Pinpoint the cell where the given text exists, returning its [X, Y] midpoint coordinate. 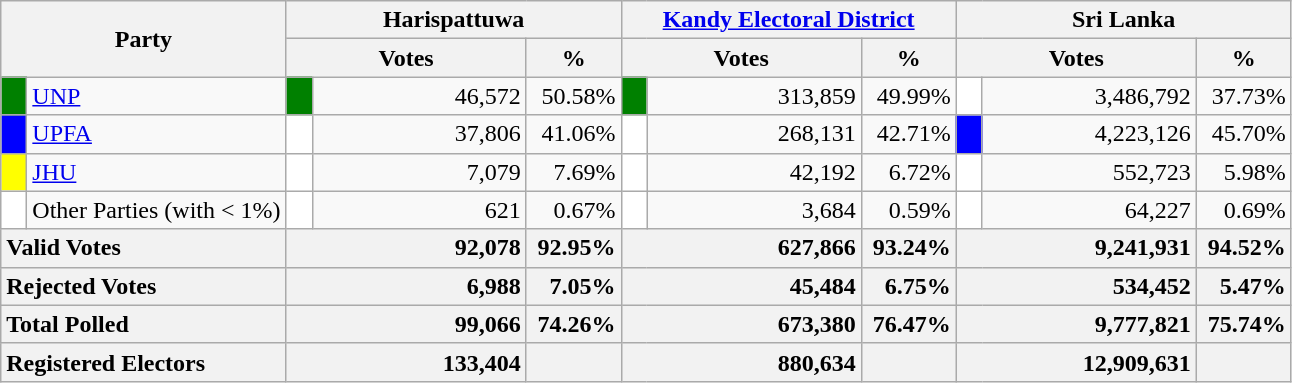
0.67% [574, 210]
76.47% [908, 324]
99,066 [406, 324]
7.69% [574, 172]
12,909,631 [1076, 362]
42,192 [754, 172]
92,078 [406, 248]
6.75% [908, 286]
Kandy Electoral District [788, 20]
673,380 [741, 324]
50.58% [574, 96]
Harispattuwa [454, 20]
93.24% [908, 248]
45.70% [1244, 134]
621 [419, 210]
Other Parties (with < 1%) [156, 210]
627,866 [741, 248]
880,634 [741, 362]
Sri Lanka [1124, 20]
37.73% [1244, 96]
Registered Electors [144, 362]
313,859 [754, 96]
534,452 [1076, 286]
45,484 [741, 286]
9,241,931 [1076, 248]
UPFA [156, 134]
268,131 [754, 134]
7.05% [574, 286]
9,777,821 [1076, 324]
Rejected Votes [144, 286]
UNP [156, 96]
5.47% [1244, 286]
6,988 [406, 286]
5.98% [1244, 172]
0.69% [1244, 210]
Valid Votes [144, 248]
42.71% [908, 134]
7,079 [419, 172]
JHU [156, 172]
6.72% [908, 172]
552,723 [1089, 172]
74.26% [574, 324]
3,486,792 [1089, 96]
133,404 [406, 362]
75.74% [1244, 324]
41.06% [574, 134]
49.99% [908, 96]
4,223,126 [1089, 134]
0.59% [908, 210]
Party [144, 39]
46,572 [419, 96]
Total Polled [144, 324]
3,684 [754, 210]
64,227 [1089, 210]
92.95% [574, 248]
94.52% [1244, 248]
37,806 [419, 134]
